Extract the (x, y) coordinate from the center of the cell holding the provided text.  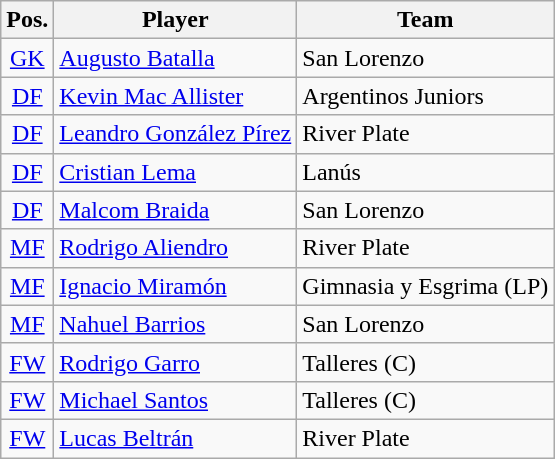
Malcom Braida (176, 210)
Michael Santos (176, 400)
Gimnasia y Esgrima (LP) (426, 286)
Player (176, 20)
Leandro González Pírez (176, 134)
Argentinos Juniors (426, 96)
Rodrigo Garro (176, 362)
Nahuel Barrios (176, 324)
Ignacio Miramón (176, 286)
Kevin Mac Allister (176, 96)
Cristian Lema (176, 172)
Pos. (28, 20)
Lanús (426, 172)
Team (426, 20)
Augusto Batalla (176, 58)
Rodrigo Aliendro (176, 248)
GK (28, 58)
Lucas Beltrán (176, 438)
